Output the (X, Y) coordinate of the center of the cell containing the given text.  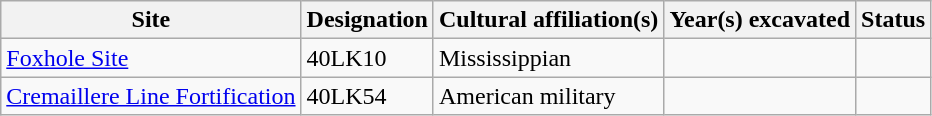
Status (894, 20)
40LK54 (367, 96)
Cremaillere Line Fortification (151, 96)
Mississippian (548, 58)
40LK10 (367, 58)
Foxhole Site (151, 58)
Year(s) excavated (760, 20)
Site (151, 20)
Designation (367, 20)
American military (548, 96)
Cultural affiliation(s) (548, 20)
